Pinpoint the cell where the given text exists, returning its [X, Y] midpoint coordinate. 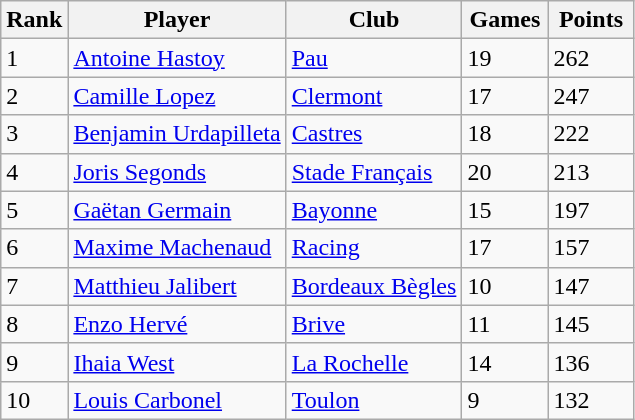
6 [34, 248]
Toulon [374, 400]
7 [34, 286]
Bordeaux Bègles [374, 286]
Racing [374, 248]
5 [34, 210]
3 [34, 134]
11 [505, 324]
2 [34, 96]
Joris Segonds [177, 172]
19 [505, 58]
Matthieu Jalibert [177, 286]
Castres [374, 134]
1 [34, 58]
157 [591, 248]
213 [591, 172]
Bayonne [374, 210]
8 [34, 324]
Pau [374, 58]
136 [591, 362]
Rank [34, 20]
20 [505, 172]
Stade Français [374, 172]
Benjamin Urdapilleta [177, 134]
Club [374, 20]
222 [591, 134]
262 [591, 58]
La Rochelle [374, 362]
145 [591, 324]
Points [591, 20]
Louis Carbonel [177, 400]
Clermont [374, 96]
Enzo Hervé [177, 324]
247 [591, 96]
197 [591, 210]
Player [177, 20]
Camille Lopez [177, 96]
14 [505, 362]
Ihaia West [177, 362]
147 [591, 286]
15 [505, 210]
Brive [374, 324]
4 [34, 172]
Gaëtan Germain [177, 210]
Maxime Machenaud [177, 248]
18 [505, 134]
Games [505, 20]
132 [591, 400]
Antoine Hastoy [177, 58]
